Search for the cell housing the specified text and yield its [X, Y] center coordinate. 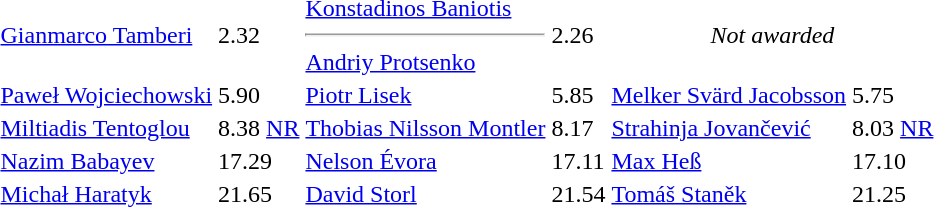
17.11 [578, 161]
8.38 NR [259, 128]
Thobias Nilsson Montler [426, 128]
Melker Svärd Jacobsson [729, 95]
5.90 [259, 95]
Max Heß [729, 161]
Strahinja Jovančević [729, 128]
5.85 [578, 95]
8.17 [578, 128]
Nelson Évora [426, 161]
17.29 [259, 161]
Piotr Lisek [426, 95]
